Find where the given text appears and provide that cell's center as [x, y] coordinate. 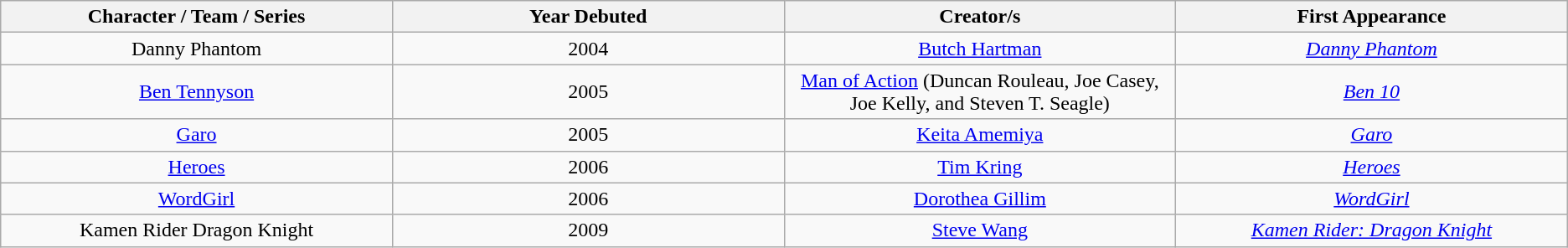
Dorothea Gillim [980, 199]
Ben Tennyson [197, 92]
2004 [588, 49]
Year Debuted [588, 17]
Ben 10 [1372, 92]
Creator/s [980, 17]
Man of Action (Duncan Rouleau, Joe Casey, Joe Kelly, and Steven T. Seagle) [980, 92]
Butch Hartman [980, 49]
First Appearance [1372, 17]
Keita Amemiya [980, 135]
Tim Kring [980, 167]
2009 [588, 230]
Kamen Rider: Dragon Knight [1372, 230]
Kamen Rider Dragon Knight [197, 230]
Steve Wang [980, 230]
Character / Team / Series [197, 17]
